Capture the cell that displays the provided text and extract its [x, y] central coordinate. 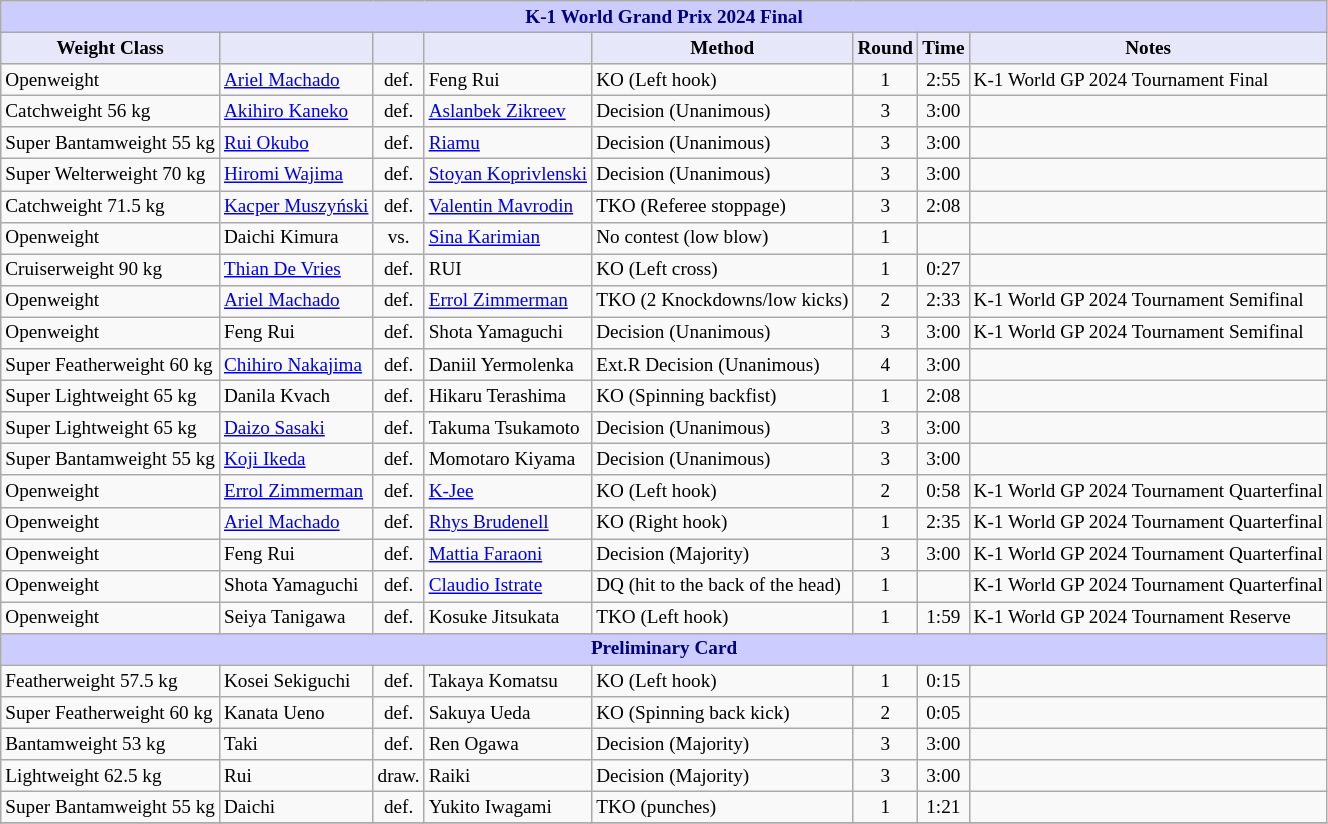
Lightweight 62.5 kg [110, 776]
Claudio Istrate [508, 586]
Kanata Ueno [296, 713]
0:05 [944, 713]
1:59 [944, 618]
1:21 [944, 808]
Catchweight 56 kg [110, 111]
Daichi [296, 808]
Aslanbek Zikreev [508, 111]
Bantamweight 53 kg [110, 744]
Momotaro Kiyama [508, 460]
Danila Kvach [296, 396]
Chihiro Nakajima [296, 365]
Takaya Komatsu [508, 681]
Featherweight 57.5 kg [110, 681]
Riamu [508, 143]
Seiya Tanigawa [296, 618]
Taki [296, 744]
2:55 [944, 80]
Takuma Tsukamoto [508, 428]
Sakuya Ueda [508, 713]
4 [886, 365]
DQ (hit to the back of the head) [722, 586]
Koji Ikeda [296, 460]
K-1 World Grand Prix 2024 Final [664, 17]
Mattia Faraoni [508, 554]
vs. [398, 238]
Round [886, 48]
Hiromi Wajima [296, 175]
TKO (punches) [722, 808]
Thian De Vries [296, 270]
0:15 [944, 681]
Ren Ogawa [508, 744]
Sina Karimian [508, 238]
KO (Right hook) [722, 523]
2:35 [944, 523]
RUI [508, 270]
Rui [296, 776]
Daniil Yermolenka [508, 365]
K-Jee [508, 491]
Stoyan Koprivlenski [508, 175]
Preliminary Card [664, 649]
Rui Okubo [296, 143]
Catchweight 71.5 kg [110, 206]
Kacper Muszyński [296, 206]
No contest (low blow) [722, 238]
Super Welterweight 70 kg [110, 175]
draw. [398, 776]
Akihiro Kaneko [296, 111]
Hikaru Terashima [508, 396]
TKO (2 Knockdowns/low kicks) [722, 301]
Kosei Sekiguchi [296, 681]
Kosuke Jitsukata [508, 618]
Time [944, 48]
KO (Spinning back kick) [722, 713]
TKO (Referee stoppage) [722, 206]
K-1 World GP 2024 Tournament Final [1148, 80]
Weight Class [110, 48]
Cruiserweight 90 kg [110, 270]
Valentin Mavrodin [508, 206]
Rhys Brudenell [508, 523]
2:33 [944, 301]
TKO (Left hook) [722, 618]
0:58 [944, 491]
0:27 [944, 270]
Daichi Kimura [296, 238]
K-1 World GP 2024 Tournament Reserve [1148, 618]
KO (Spinning backfist) [722, 396]
Ext.R Decision (Unanimous) [722, 365]
Method [722, 48]
Daizo Sasaki [296, 428]
Notes [1148, 48]
Yukito Iwagami [508, 808]
Raiki [508, 776]
KO (Left cross) [722, 270]
